From the cell containing the given text, extract its center point as [x, y] coordinate. 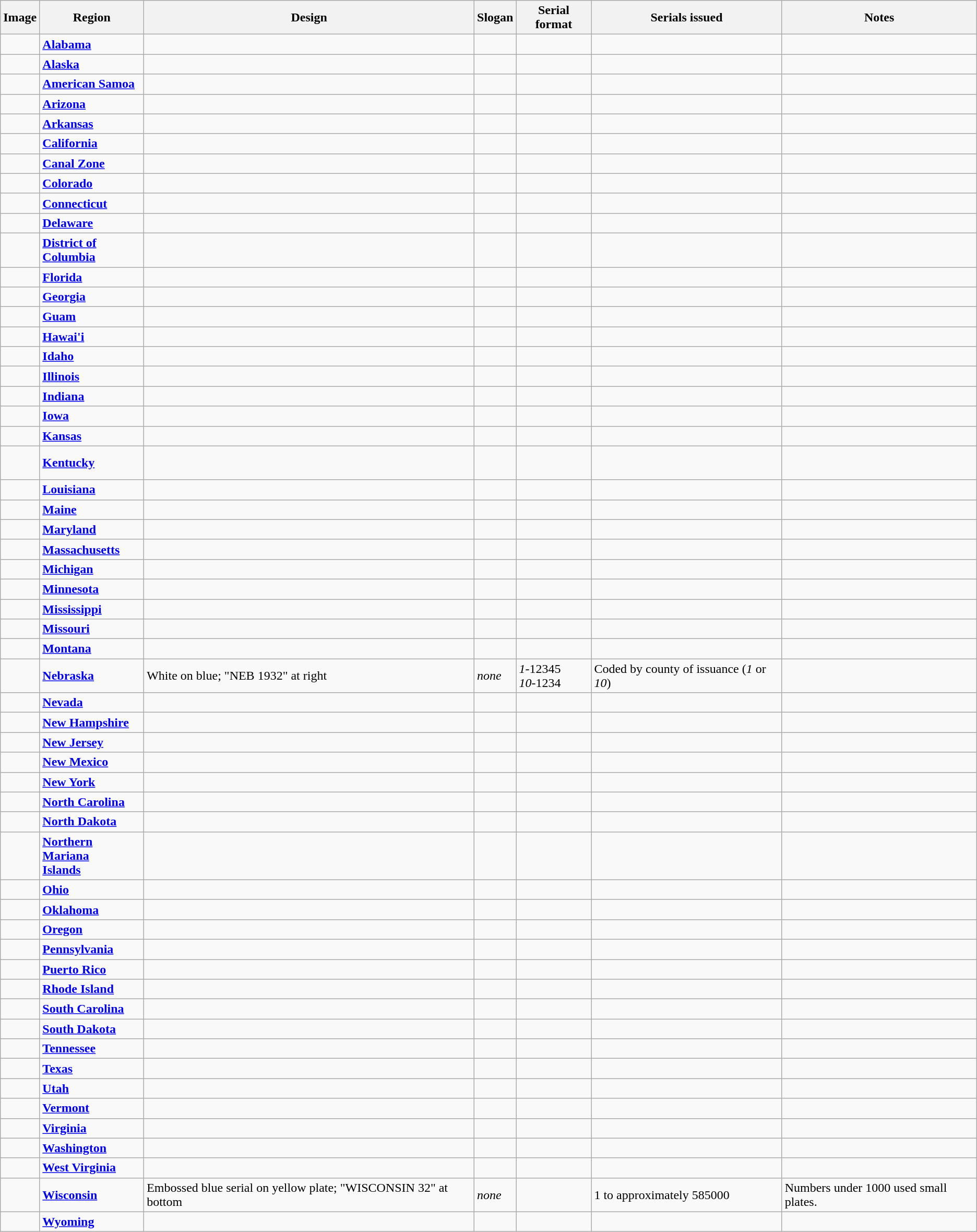
Washington [92, 1148]
Oklahoma [92, 909]
Design [309, 18]
Montana [92, 649]
Image [20, 18]
New York [92, 782]
Ohio [92, 890]
Maryland [92, 529]
Connecticut [92, 203]
Georgia [92, 297]
1-1234510-1234 [554, 676]
Nevada [92, 703]
Guam [92, 317]
South Dakota [92, 1029]
Notes [879, 18]
Delaware [92, 223]
Iowa [92, 416]
Canal Zone [92, 163]
Idaho [92, 357]
Texas [92, 1069]
North Dakota [92, 822]
Minnesota [92, 589]
West Virginia [92, 1168]
Serials issued [687, 18]
Kentucky [92, 463]
Wyoming [92, 1222]
Colorado [92, 183]
Arizona [92, 104]
Michigan [92, 569]
Region [92, 18]
Embossed blue serial on yellow plate; "WISCONSIN 32" at bottom [309, 1194]
Kansas [92, 436]
American Samoa [92, 84]
Indiana [92, 396]
Coded by county of issuance (1 or 10) [687, 676]
South Carolina [92, 1009]
1 to approximately 585000 [687, 1194]
Oregon [92, 929]
Tennessee [92, 1049]
Nebraska [92, 676]
Hawai'i [92, 337]
Vermont [92, 1108]
California [92, 144]
Mississippi [92, 609]
Maine [92, 510]
Missouri [92, 629]
Alabama [92, 44]
Pennsylvania [92, 949]
Numbers under 1000 used small plates. [879, 1194]
Massachusetts [92, 549]
New Hampshire [92, 722]
Slogan [495, 18]
New Mexico [92, 762]
District ofColumbia [92, 250]
New Jersey [92, 742]
Virginia [92, 1128]
Northern Mariana Islands [92, 856]
Alaska [92, 64]
Louisiana [92, 490]
Florida [92, 277]
Serial format [554, 18]
North Carolina [92, 802]
Puerto Rico [92, 969]
White on blue; "NEB 1932" at right [309, 676]
Utah [92, 1088]
Wisconsin [92, 1194]
Rhode Island [92, 989]
Illinois [92, 376]
Arkansas [92, 124]
